Detect which cell encompasses the target text, then output its [x, y] center coordinate. 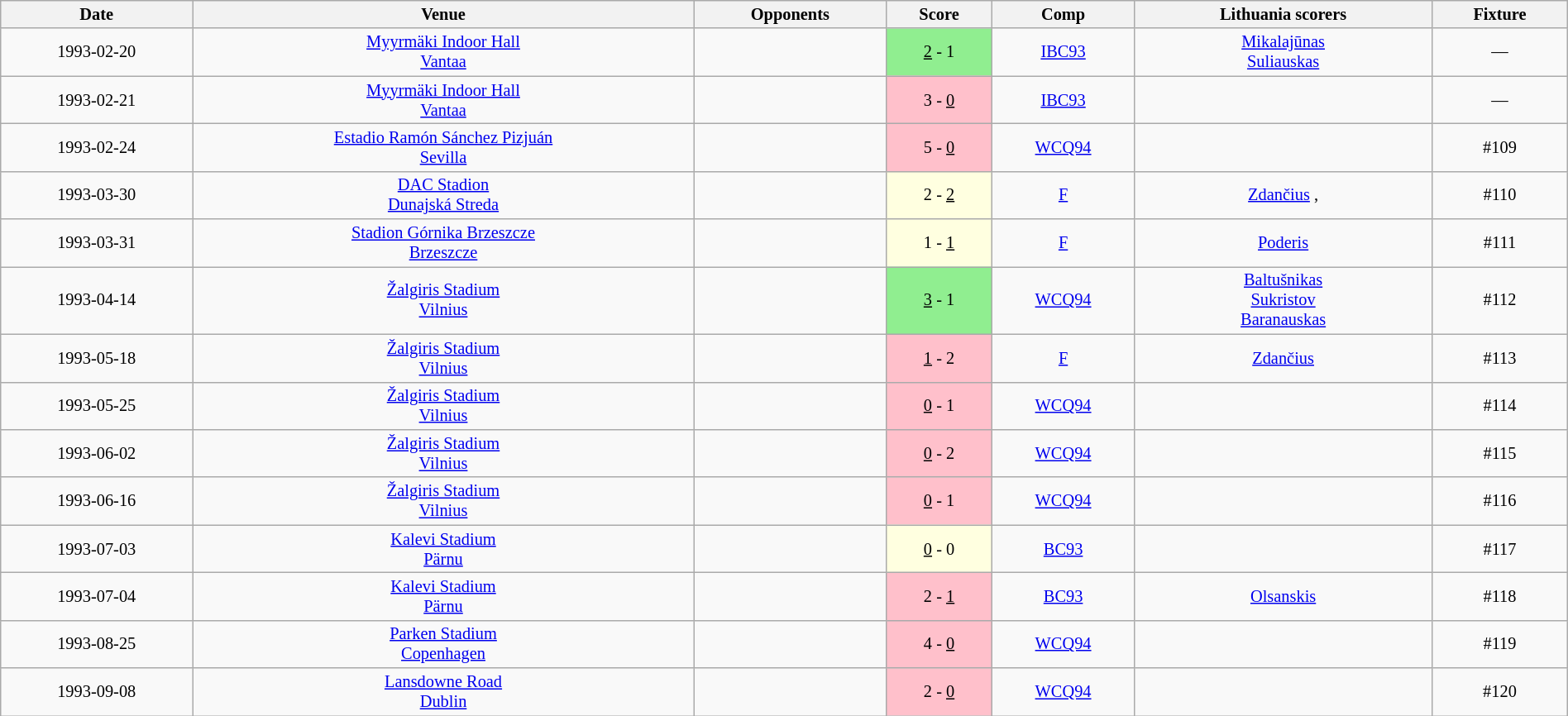
2 - 0 [939, 692]
1 - 2 [939, 358]
1993-02-20 [97, 52]
4 - 0 [939, 644]
1993-02-24 [97, 147]
#113 [1500, 358]
Poderis [1283, 243]
1993-07-03 [97, 549]
Zdančius [1283, 358]
0 - 2 [939, 453]
Lithuania scorers [1283, 14]
1993-07-04 [97, 596]
Opponents [790, 14]
Score [939, 14]
Comp [1064, 14]
#120 [1500, 692]
1993-06-02 [97, 453]
1993-05-25 [97, 406]
#117 [1500, 549]
#115 [1500, 453]
3 - 0 [939, 100]
Stadion Górnika Brzeszcze Brzeszcze [443, 243]
Fixture [1500, 14]
#111 [1500, 243]
1993-09-08 [97, 692]
1993-02-21 [97, 100]
Parken Stadium Copenhagen [443, 644]
#119 [1500, 644]
#110 [1500, 195]
#114 [1500, 406]
Olsanskis [1283, 596]
Lansdowne Road Dublin [443, 692]
1993-03-31 [97, 243]
Zdančius , [1283, 195]
Estadio Ramón Sánchez Pizjuán Sevilla [443, 147]
#112 [1500, 300]
DAC Stadion Dunajská Streda [443, 195]
1993-06-16 [97, 501]
Baltušnikas Sukristov Baranauskas [1283, 300]
Date [97, 14]
2 - 2 [939, 195]
#116 [1500, 501]
1993-05-18 [97, 358]
#109 [1500, 147]
1993-04-14 [97, 300]
Mikalajūnas Suliauskas [1283, 52]
1993-03-30 [97, 195]
0 - 0 [939, 549]
#118 [1500, 596]
3 - 1 [939, 300]
1993-08-25 [97, 644]
Venue [443, 14]
1 - 1 [939, 243]
5 - 0 [939, 147]
